Return [x, y] of the center of cell containing provided text 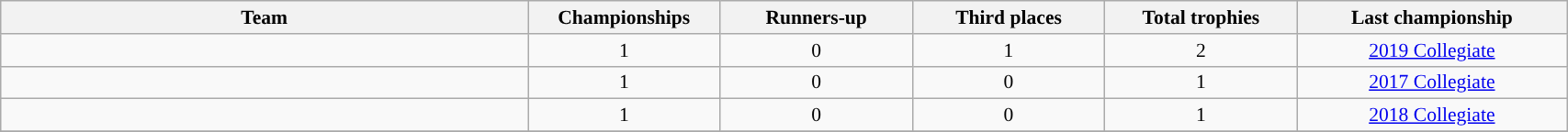
Team [265, 17]
Championships [625, 17]
Last championship [1432, 17]
2018 Collegiate [1432, 115]
2 [1201, 50]
Third places [1009, 17]
2019 Collegiate [1432, 50]
2017 Collegiate [1432, 82]
Runners-up [816, 17]
Total trophies [1201, 17]
